Capture the cell that displays the provided text and extract its (X, Y) central coordinate. 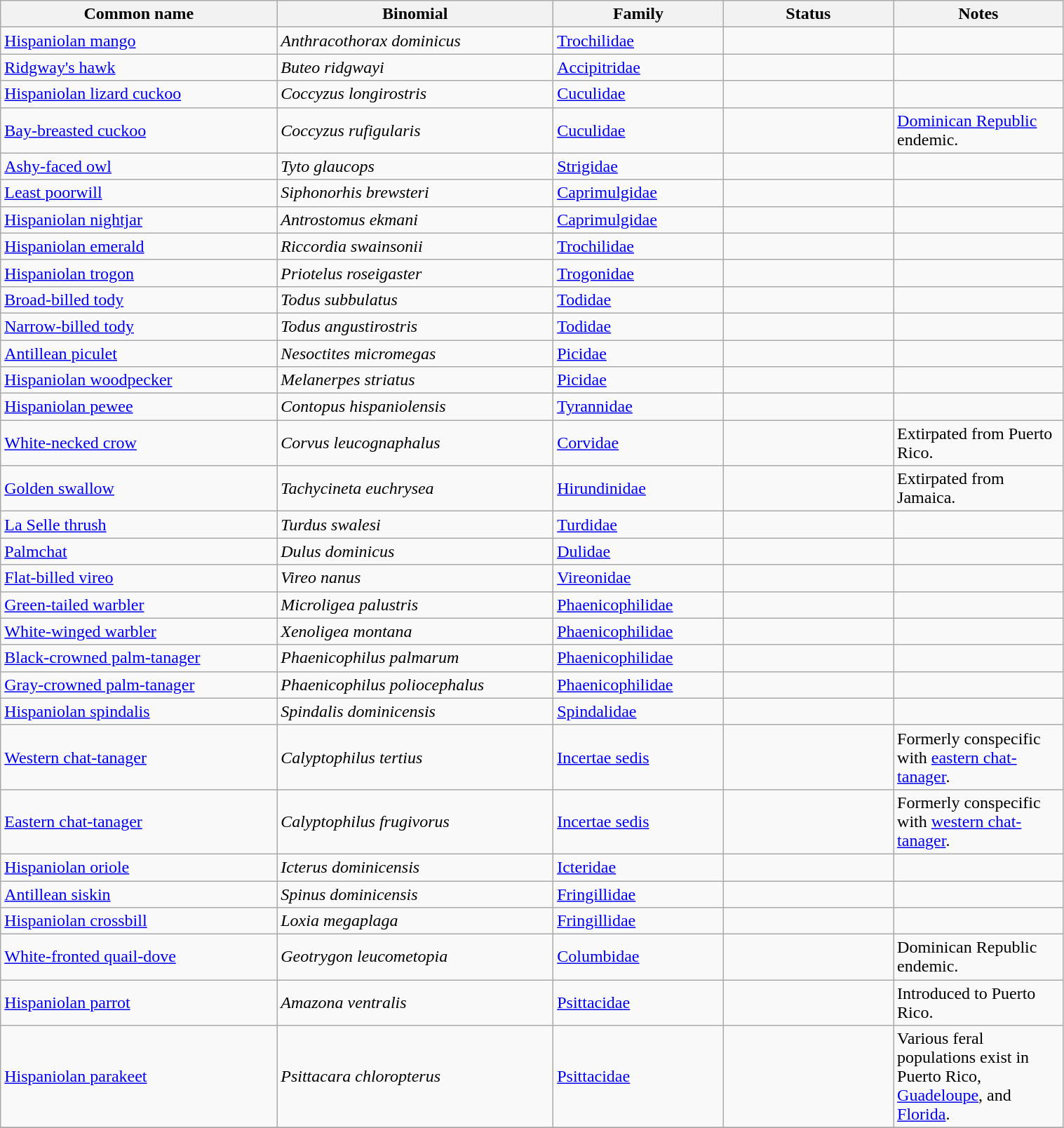
Vireo nanus (415, 578)
Geotrygon leucometopia (415, 957)
Hispaniolan mango (139, 41)
Hispaniolan parakeet (139, 1077)
Priotelus roseigaster (415, 273)
Anthracothorax dominicus (415, 41)
Calyptophilus frugivorus (415, 821)
Hispaniolan nightjar (139, 220)
Icterus dominicensis (415, 867)
Phaenicophilus palmarum (415, 658)
Broad-billed tody (139, 300)
Loxia megaplaga (415, 921)
Status (808, 14)
Hispaniolan pewee (139, 407)
Hispaniolan trogon (139, 273)
Formerly conspecific with western chat-tanager. (978, 821)
Antrostomus ekmani (415, 220)
Icteridae (638, 867)
White-winged warbler (139, 631)
Various feral populations exist in Puerto Rico, Guadeloupe, and Florida. (978, 1077)
Spinus dominicensis (415, 894)
Dulidae (638, 551)
Todus angustirostris (415, 326)
Dulus dominicus (415, 551)
Narrow-billed tody (139, 326)
Common name (139, 14)
White-fronted quail-dove (139, 957)
Corvus leucognaphalus (415, 443)
Trogonidae (638, 273)
Contopus hispaniolensis (415, 407)
Accipitridae (638, 67)
Tyrannidae (638, 407)
Ashy-faced owl (139, 166)
Hispaniolan parrot (139, 1003)
Phaenicophilus poliocephalus (415, 685)
Palmchat (139, 551)
Turdus swalesi (415, 525)
Notes (978, 14)
Turdidae (638, 525)
Bay-breasted cuckoo (139, 130)
Coccyzus longirostris (415, 94)
Melanerpes striatus (415, 380)
Formerly conspecific with eastern chat-tanager. (978, 757)
Hispaniolan oriole (139, 867)
Calyptophilus tertius (415, 757)
Introduced to Puerto Rico. (978, 1003)
Columbidae (638, 957)
Antillean siskin (139, 894)
Gray-crowned palm-tanager (139, 685)
Amazona ventralis (415, 1003)
Hispaniolan crossbill (139, 921)
Spindalidae (638, 711)
Golden swallow (139, 488)
Tyto glaucops (415, 166)
Green-tailed warbler (139, 605)
Hispaniolan emerald (139, 246)
Western chat-tanager (139, 757)
Riccordia swainsonii (415, 246)
Vireonidae (638, 578)
Antillean piculet (139, 353)
Buteo ridgwayi (415, 67)
Hispaniolan spindalis (139, 711)
Least poorwill (139, 193)
White-necked crow (139, 443)
Coccyzus rufigularis (415, 130)
Black-crowned palm-tanager (139, 658)
Eastern chat-tanager (139, 821)
Hirundinidae (638, 488)
Flat-billed vireo (139, 578)
Todus subbulatus (415, 300)
Extirpated from Jamaica. (978, 488)
Hispaniolan lizard cuckoo (139, 94)
Nesoctites micromegas (415, 353)
Extirpated from Puerto Rico. (978, 443)
Spindalis dominicensis (415, 711)
Microligea palustris (415, 605)
Hispaniolan woodpecker (139, 380)
Tachycineta euchrysea (415, 488)
Ridgway's hawk (139, 67)
Strigidae (638, 166)
Psittacara chloropterus (415, 1077)
Corvidae (638, 443)
Siphonorhis brewsteri (415, 193)
Binomial (415, 14)
Family (638, 14)
La Selle thrush (139, 525)
Xenoligea montana (415, 631)
